Determine the (x, y) coordinate at the center of the cell enclosing the given text.  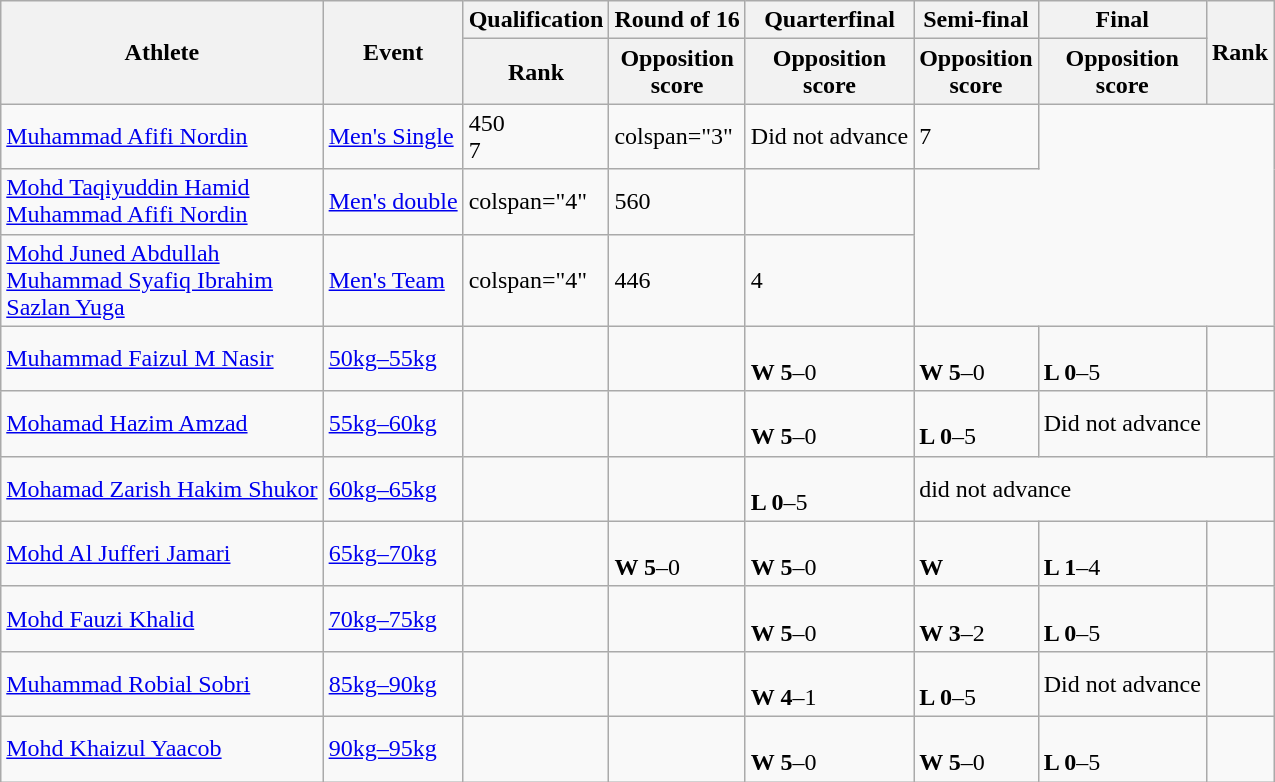
Men's double (393, 202)
W 3–2 (976, 618)
Athlete (162, 52)
Men's Single (393, 136)
Mohd Fauzi Khalid (162, 618)
446 (677, 280)
Qualification (536, 20)
Semi-final (976, 20)
65kg–70kg (393, 554)
W 4–1 (829, 684)
Mohd Juned AbdullahMuhammad Syafiq IbrahimSazlan Yuga (162, 280)
Mohd Al Jufferi Jamari (162, 554)
Final (1122, 20)
60kg–65kg (393, 488)
55kg–60kg (393, 424)
90kg–95kg (393, 748)
Mohamad Zarish Hakim Shukor (162, 488)
7 (976, 136)
Mohamad Hazim Amzad (162, 424)
85kg–90kg (393, 684)
Mohd Taqiyuddin HamidMuhammad Afifi Nordin (162, 202)
Event (393, 52)
560 (677, 202)
Muhammad Robial Sobri (162, 684)
Quarterfinal (829, 20)
colspan="3" (677, 136)
Muhammad Afifi Nordin (162, 136)
4 (829, 280)
Muhammad Faizul M Nasir (162, 358)
4507 (536, 136)
50kg–55kg (393, 358)
Round of 16 (677, 20)
Men's Team (393, 280)
W (976, 554)
L 1–4 (1122, 554)
70kg–75kg (393, 618)
did not advance (1094, 488)
Mohd Khaizul Yaacob (162, 748)
